For the text-containing cell, return its midpoint in [x, y] coordinate format. 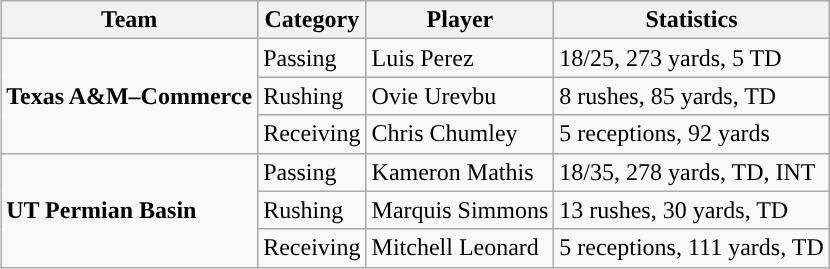
18/25, 273 yards, 5 TD [692, 58]
Texas A&M–Commerce [130, 96]
Chris Chumley [460, 134]
Kameron Mathis [460, 172]
Category [312, 20]
Player [460, 20]
18/35, 278 yards, TD, INT [692, 172]
5 receptions, 111 yards, TD [692, 248]
13 rushes, 30 yards, TD [692, 210]
Statistics [692, 20]
5 receptions, 92 yards [692, 134]
UT Permian Basin [130, 210]
Ovie Urevbu [460, 96]
Mitchell Leonard [460, 248]
8 rushes, 85 yards, TD [692, 96]
Luis Perez [460, 58]
Team [130, 20]
Marquis Simmons [460, 210]
